Pinpoint the cell where the given text exists, returning its (X, Y) midpoint coordinate. 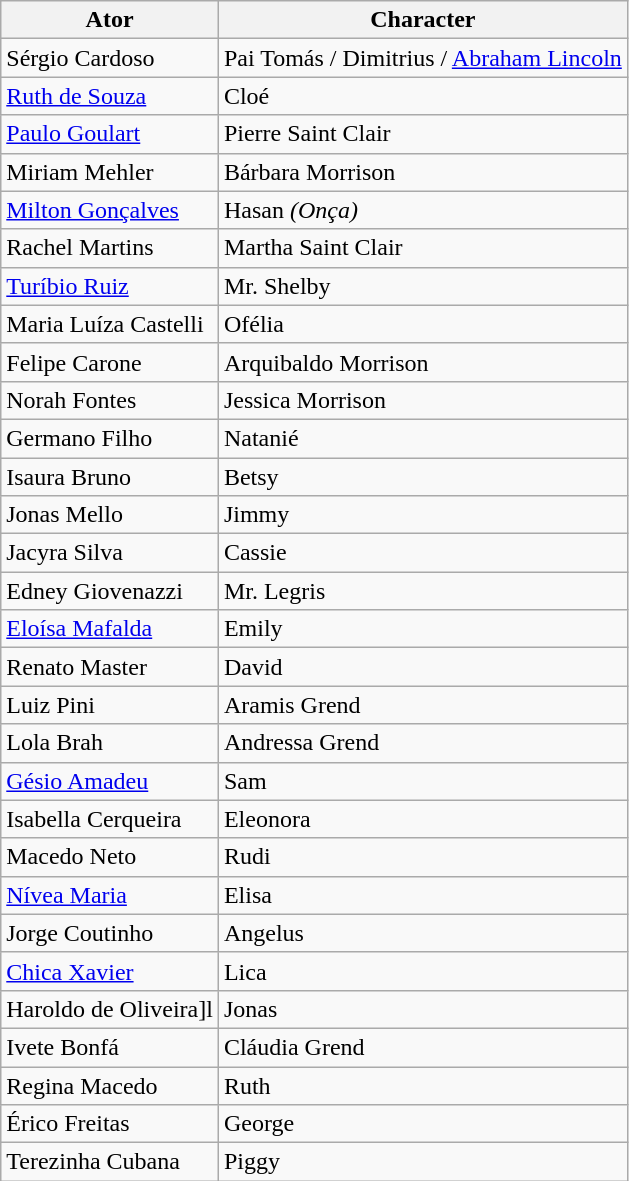
Érico Freitas (110, 1124)
Elisa (422, 895)
Mr. Legris (422, 591)
Jimmy (422, 515)
Renato Master (110, 667)
Milton Gonçalves (110, 210)
Jorge Coutinho (110, 933)
Emily (422, 629)
Hasan (Onça) (422, 210)
Germano Filho (110, 438)
Sérgio Cardoso (110, 58)
Terezinha Cubana (110, 1162)
Ruth de Souza (110, 96)
Paulo Goulart (110, 134)
Jonas (422, 1009)
Cláudia Grend (422, 1047)
Rudi (422, 857)
Bárbara Morrison (422, 172)
Martha Saint Clair (422, 248)
Edney Giovenazzi (110, 591)
Nívea Maria (110, 895)
Sam (422, 781)
Lola Brah (110, 743)
Andressa Grend (422, 743)
Pai Tomás / Dimitrius / Abraham Lincoln (422, 58)
Jacyra Silva (110, 553)
Chica Xavier (110, 971)
Miriam Mehler (110, 172)
Pierre Saint Clair (422, 134)
Ruth (422, 1085)
George (422, 1124)
Aramis Grend (422, 705)
Luiz Pini (110, 705)
Arquibaldo Morrison (422, 362)
Ator (110, 20)
Eleonora (422, 819)
Felipe Carone (110, 362)
Mr. Shelby (422, 286)
Ivete Bonfá (110, 1047)
Isaura Bruno (110, 477)
Gésio Amadeu (110, 781)
David (422, 667)
Angelus (422, 933)
Natanié (422, 438)
Jonas Mello (110, 515)
Cloé (422, 96)
Turíbio Ruiz (110, 286)
Lica (422, 971)
Rachel Martins (110, 248)
Cassie (422, 553)
Betsy (422, 477)
Haroldo de Oliveira]l (110, 1009)
Norah Fontes (110, 400)
Eloísa Mafalda (110, 629)
Macedo Neto (110, 857)
Piggy (422, 1162)
Isabella Cerqueira (110, 819)
Character (422, 20)
Maria Luíza Castelli (110, 324)
Ofélia (422, 324)
Regina Macedo (110, 1085)
Jessica Morrison (422, 400)
